Provide the [x, y] coordinate of the cell's center where the given text is located.  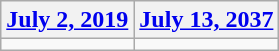
July 2, 2019 [68, 20]
July 13, 2037 [206, 20]
